From the cell containing the given text, extract its center point as [x, y] coordinate. 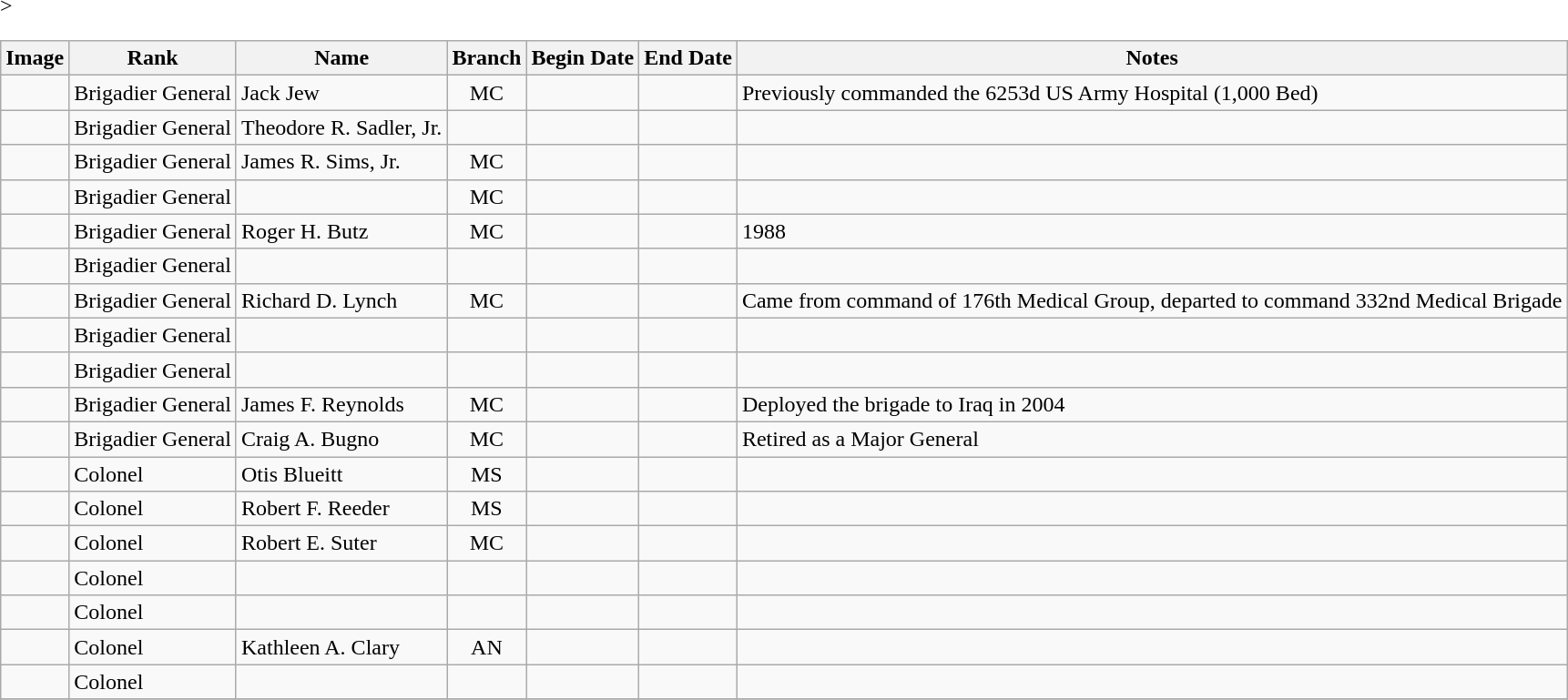
AN [486, 647]
Kathleen A. Clary [341, 647]
Jack Jew [341, 93]
James F. Reynolds [341, 404]
Robert F. Reeder [341, 509]
Branch [486, 58]
Robert E. Suter [341, 543]
Richard D. Lynch [341, 300]
Craig A. Bugno [341, 439]
Theodore R. Sadler, Jr. [341, 127]
End Date [688, 58]
James R. Sims, Jr. [341, 162]
1988 [1151, 231]
Roger H. Butz [341, 231]
Deployed the brigade to Iraq in 2004 [1151, 404]
Otis Blueitt [341, 474]
Came from command of 176th Medical Group, departed to command 332nd Medical Brigade [1151, 300]
Retired as a Major General [1151, 439]
Image [35, 58]
Notes [1151, 58]
Rank [153, 58]
Name [341, 58]
Previously commanded the 6253d US Army Hospital (1,000 Bed) [1151, 93]
Begin Date [583, 58]
